Search for the cell housing the specified text and yield its [X, Y] center coordinate. 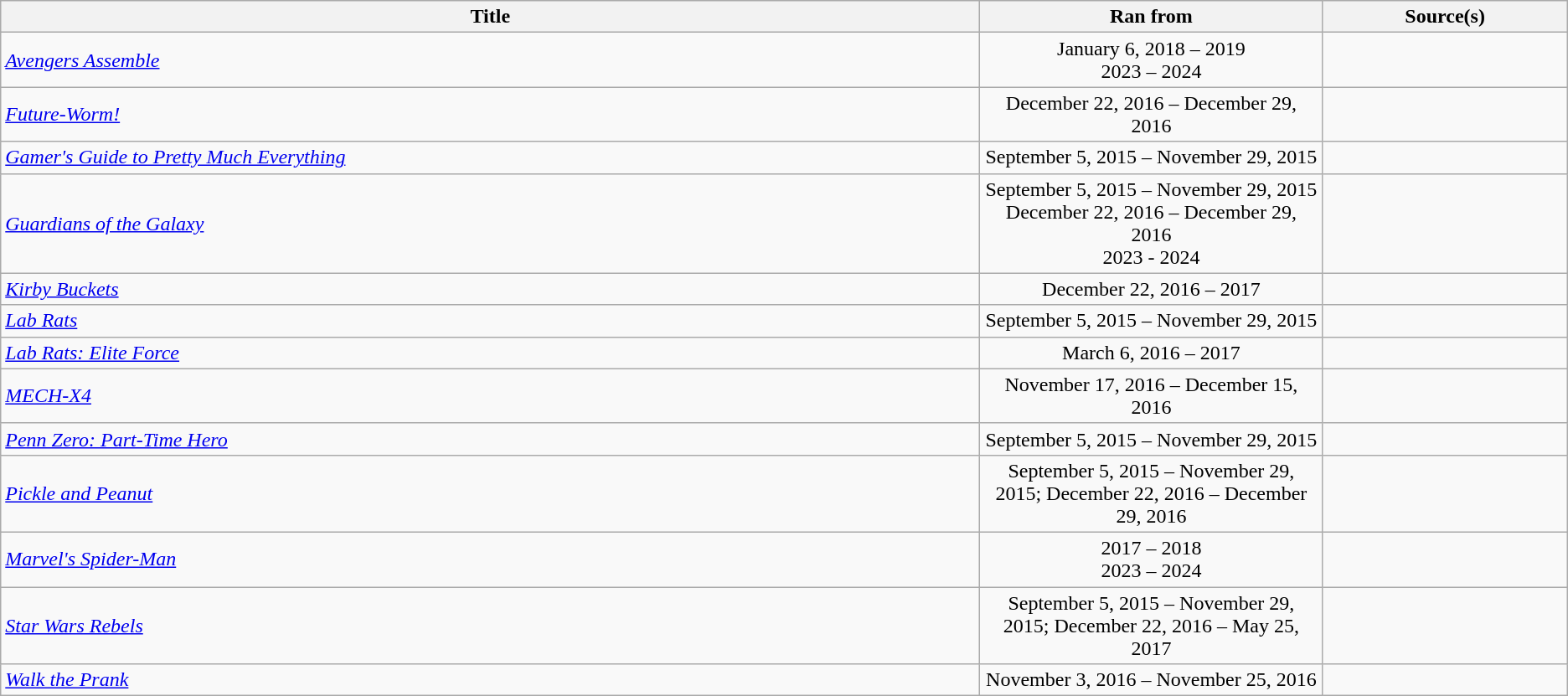
Ran from [1151, 17]
Gamer's Guide to Pretty Much Everything [491, 157]
Lab Rats: Elite Force [491, 353]
Lab Rats [491, 321]
March 6, 2016 – 2017 [1151, 353]
September 5, 2015 – November 29, 2015; December 22, 2016 – December 29, 2016 [1151, 493]
December 22, 2016 – 2017 [1151, 289]
MECH-X4 [491, 395]
Kirby Buckets [491, 289]
Future-Worm! [491, 114]
Title [491, 17]
Pickle and Peanut [491, 493]
Star Wars Rebels [491, 625]
2017 – 20182023 – 2024 [1151, 559]
December 22, 2016 – December 29, 2016 [1151, 114]
Guardians of the Galaxy [491, 223]
November 17, 2016 – December 15, 2016 [1151, 395]
Penn Zero: Part-Time Hero [491, 439]
November 3, 2016 – November 25, 2016 [1151, 680]
Marvel's Spider-Man [491, 559]
Source(s) [1445, 17]
January 6, 2018 – 20192023 – 2024 [1151, 60]
Avengers Assemble [491, 60]
Walk the Prank [491, 680]
September 5, 2015 – November 29, 2015; December 22, 2016 – May 25, 2017 [1151, 625]
September 5, 2015 – November 29, 2015December 22, 2016 – December 29, 20162023 - 2024 [1151, 223]
